From the cell containing the given text, extract its center point as [x, y] coordinate. 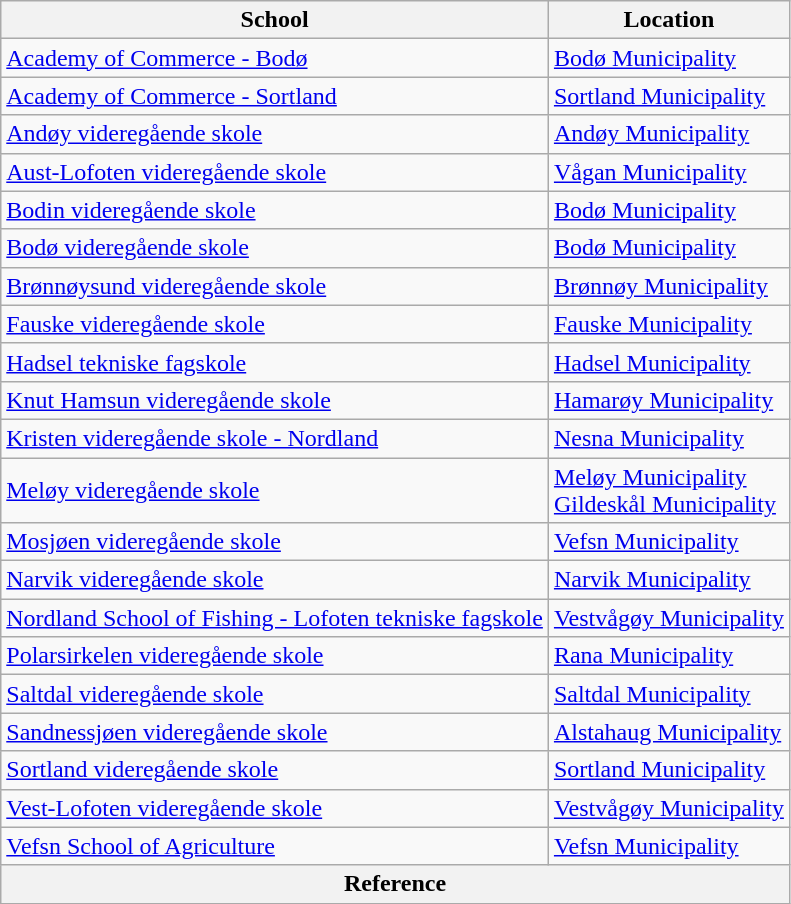
Aust-Lofoten videregående skole [275, 172]
Hadsel Municipality [668, 362]
Narvik videregående skole [275, 580]
Academy of Commerce - Sortland [275, 96]
Vest-Lofoten videregående skole [275, 808]
Bodø videregående skole [275, 248]
Reference [396, 884]
Andøy Municipality [668, 134]
Hamarøy Municipality [668, 400]
Sortland videregående skole [275, 770]
School [275, 20]
Narvik Municipality [668, 580]
Nordland School of Fishing - Lofoten tekniske fagskole [275, 618]
Brønnøysund videregående skole [275, 286]
Fauske videregående skole [275, 324]
Vefsn School of Agriculture [275, 846]
Alstahaug Municipality [668, 732]
Brønnøy Municipality [668, 286]
Fauske Municipality [668, 324]
Hadsel tekniske fagskole [275, 362]
Andøy videregående skole [275, 134]
Sandnessjøen videregående skole [275, 732]
Rana Municipality [668, 656]
Meløy MunicipalityGildeskål Municipality [668, 490]
Meløy videregående skole [275, 490]
Vågan Municipality [668, 172]
Polarsirkelen videregående skole [275, 656]
Location [668, 20]
Bodin videregående skole [275, 210]
Saltdal Municipality [668, 694]
Nesna Municipality [668, 438]
Mosjøen videregående skole [275, 542]
Saltdal videregående skole [275, 694]
Kristen videregående skole - Nordland [275, 438]
Knut Hamsun videregående skole [275, 400]
Academy of Commerce - Bodø [275, 58]
